From the cell containing the given text, extract its center point as (x, y) coordinate. 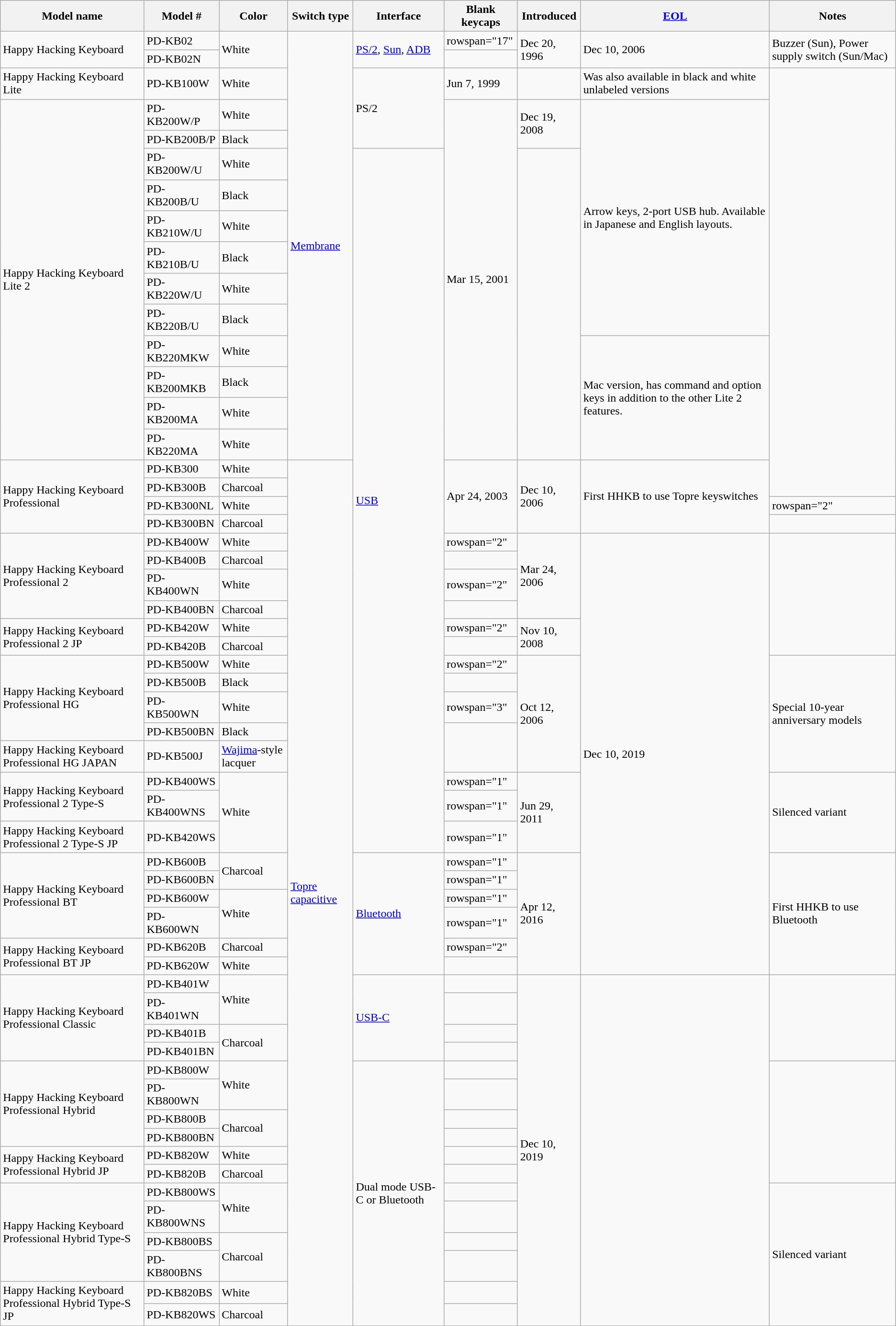
Notes (833, 16)
Jun 7, 1999 (481, 83)
PD-KB600W (182, 898)
PD-KB800WN (182, 1094)
PD-KB800BNS (182, 1266)
PD-KB800BS (182, 1241)
Jun 29, 2011 (549, 812)
Interface (399, 16)
PD-KB400WS (182, 781)
PD-KB210B/U (182, 258)
PD-KB600B (182, 862)
Happy Hacking Keyboard Professional HG (72, 698)
PD-KB820B (182, 1174)
Happy Hacking Keyboard Professional Hybrid Type-S (72, 1232)
First HHKB to use Topre keyswitches (675, 496)
PD-KB420WS (182, 837)
PD-KB401W (182, 984)
Switch type (321, 16)
PD-KB820BS (182, 1292)
Nov 10, 2008 (549, 637)
PD-KB300 (182, 469)
Special 10-year anniversary models (833, 713)
Happy Hacking Keyboard Professional 2 (72, 575)
EOL (675, 16)
PD-KB500J (182, 756)
Oct 12, 2006 (549, 713)
PD-KB401BN (182, 1051)
Color (254, 16)
PD-KB02 (182, 41)
PD-KB600WN (182, 923)
Happy Hacking Keyboard Professional 2 Type-S (72, 797)
PD-KB300NL (182, 506)
PD-KB500WN (182, 707)
PD-KB300BN (182, 524)
PD-KB500B (182, 682)
rowspan="17" (481, 41)
PD-KB210W/U (182, 226)
PD-KB200B/P (182, 139)
Happy Hacking Keyboard Professional Hybrid Type-S JP (72, 1304)
Happy Hacking Keyboard Professional (72, 496)
PD-KB220MKW (182, 350)
PD-KB100W (182, 83)
Bluetooth (399, 913)
PD-KB800W (182, 1070)
PD-KB200W/U (182, 164)
Happy Hacking Keyboard Lite 2 (72, 280)
PD-KB401WN (182, 1008)
Happy Hacking Keyboard Professional HG JAPAN (72, 756)
PD-KB820W (182, 1156)
PD-KB401B (182, 1033)
Wajima-style lacquer (254, 756)
rowspan="3" (481, 707)
PD-KB200MKB (182, 382)
Happy Hacking Keyboard Professional BT JP (72, 956)
Topre capacitive (321, 893)
PD-KB800B (182, 1119)
PS/2, Sun, ADB (399, 50)
PD-KB400BN (182, 609)
Apr 24, 2003 (481, 496)
Happy Hacking Keyboard Lite (72, 83)
PD-KB400B (182, 560)
Membrane (321, 246)
Happy Hacking Keyboard Professional 2 Type-S JP (72, 837)
PS/2 (399, 108)
PD-KB600BN (182, 880)
PD-KB220B/U (182, 320)
PD-KB800BN (182, 1137)
Happy Hacking Keyboard Professional 2 JP (72, 637)
Happy Hacking Keyboard Professional Classic (72, 1018)
Happy Hacking Keyboard (72, 50)
PD-KB200W/P (182, 115)
PD-KB620W (182, 966)
PD-KB800WS (182, 1192)
PD-KB200B/U (182, 195)
Model name (72, 16)
Mar 15, 2001 (481, 280)
Dec 19, 2008 (549, 124)
PD-KB500W (182, 664)
PD-KB620B (182, 947)
PD-KB400WN (182, 585)
First HHKB to use Bluetooth (833, 913)
PD-KB820WS (182, 1315)
Apr 12, 2016 (549, 913)
PD-KB800WNS (182, 1217)
PD-KB200MA (182, 414)
PD-KB400W (182, 542)
Introduced (549, 16)
Happy Hacking Keyboard Professional Hybrid JP (72, 1165)
Dual mode USB-C or Bluetooth (399, 1193)
USB-C (399, 1018)
USB (399, 501)
PD-KB420B (182, 646)
PD-KB500BN (182, 732)
Was also available in black and white unlabeled versions (675, 83)
PD-KB02N (182, 59)
Arrow keys, 2-port USB hub. Available in Japanese and English layouts. (675, 217)
Buzzer (Sun), Power supply switch (Sun/Mac) (833, 50)
Happy Hacking Keyboard Professional Hybrid (72, 1104)
Model # (182, 16)
PD-KB220MA (182, 444)
PD-KB400WNS (182, 806)
Mar 24, 2006 (549, 575)
Blank keycaps (481, 16)
Happy Hacking Keyboard Professional BT (72, 895)
PD-KB220W/U (182, 288)
PD-KB420W (182, 628)
Dec 20, 1996 (549, 50)
PD-KB300B (182, 487)
Mac version, has command and option keys in addition to the other Lite 2 features. (675, 397)
